Identify which cell holds the provided text, then report its (x, y) central coordinate. 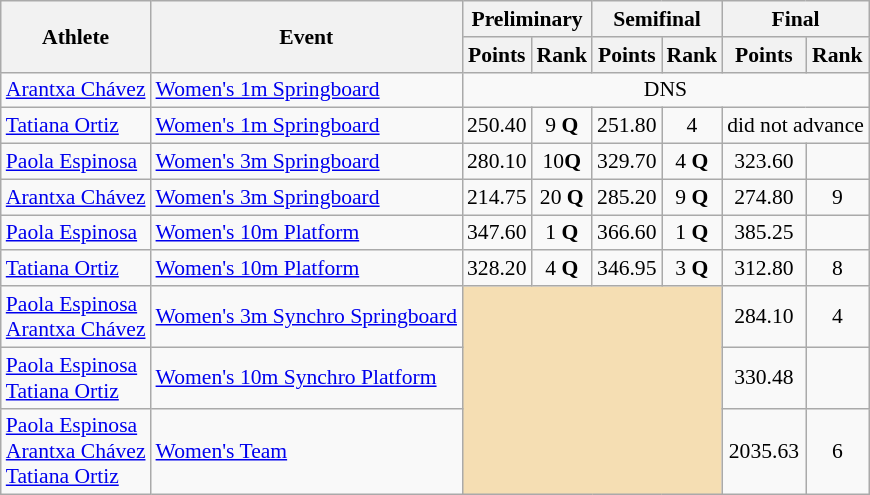
323.60 (764, 162)
9 (838, 197)
10Q (562, 162)
2035.63 (764, 452)
285.20 (626, 197)
Women's 3m Synchro Springboard (306, 316)
6 (838, 452)
250.40 (496, 126)
Preliminary (527, 19)
214.75 (496, 197)
20 Q (562, 197)
347.60 (496, 233)
284.10 (764, 316)
328.20 (496, 269)
Final (796, 19)
330.48 (764, 378)
Paola EspinosaTatiana Ortiz (76, 378)
Women's 10m Synchro Platform (306, 378)
Semifinal (657, 19)
DNS (666, 90)
251.80 (626, 126)
8 (838, 269)
did not advance (796, 126)
Paola EspinosaArantxa Chávez (76, 316)
Athlete (76, 36)
346.95 (626, 269)
280.10 (496, 162)
366.60 (626, 233)
312.80 (764, 269)
329.70 (626, 162)
3 Q (692, 269)
385.25 (764, 233)
Paola EspinosaArantxa ChávezTatiana Ortiz (76, 452)
Women's Team (306, 452)
274.80 (764, 197)
Event (306, 36)
